Search for the cell housing the specified text and yield its (X, Y) center coordinate. 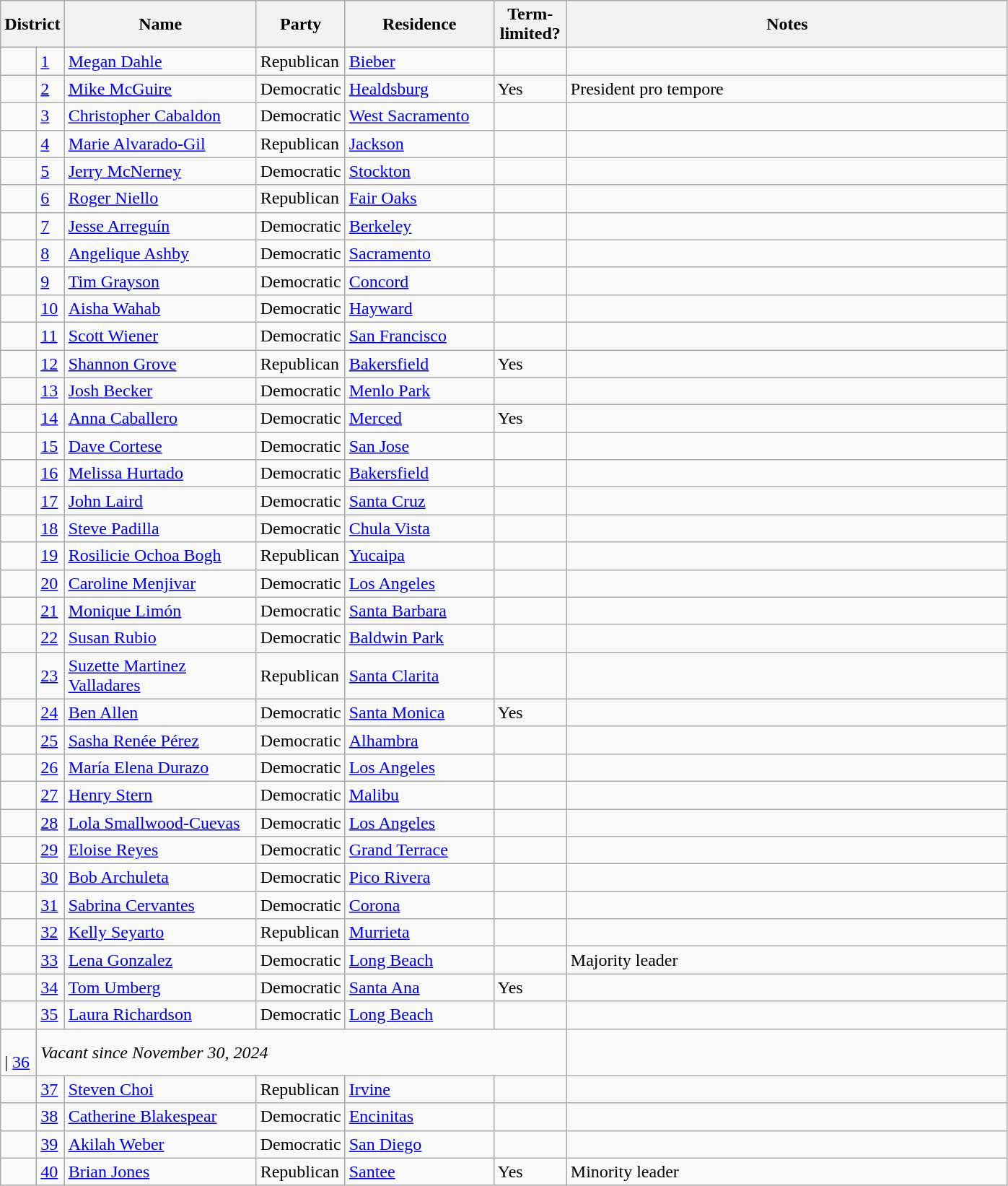
Lola Smallwood-Cuevas (160, 822)
13 (51, 391)
28 (51, 822)
Notes (786, 25)
19 (51, 556)
Healdsburg (419, 89)
Hayward (419, 308)
Bob Archuleta (160, 878)
María Elena Durazo (160, 767)
Concord (419, 281)
Irvine (419, 1089)
Residence (419, 25)
Akilah Weber (160, 1144)
Fair Oaks (419, 199)
3 (51, 116)
Steven Choi (160, 1089)
Santa Monica (419, 712)
Scott Wiener (160, 336)
Shannon Grove (160, 363)
Caroline Menjivar (160, 583)
Megan Dahle (160, 61)
7 (51, 226)
8 (51, 253)
| 36 (19, 1052)
Yucaipa (419, 556)
Eloise Reyes (160, 850)
40 (51, 1172)
Alhambra (419, 740)
Name (160, 25)
Monique Limón (160, 611)
Grand Terrace (419, 850)
Bieber (419, 61)
Laura Richardson (160, 1015)
6 (51, 199)
Term-limited? (530, 25)
Jesse Arreguín (160, 226)
West Sacramento (419, 116)
Josh Becker (160, 391)
38 (51, 1117)
33 (51, 960)
Steve Padilla (160, 528)
Sasha Renée Pérez (160, 740)
Lena Gonzalez (160, 960)
9 (51, 281)
Santee (419, 1172)
Jackson (419, 144)
25 (51, 740)
14 (51, 419)
12 (51, 363)
Murrieta (419, 933)
Tim Grayson (160, 281)
San Jose (419, 446)
Tom Umberg (160, 987)
Baldwin Park (419, 638)
President pro tempore (786, 89)
34 (51, 987)
Kelly Seyarto (160, 933)
Jerry McNerney (160, 171)
San Francisco (419, 336)
Santa Clarita (419, 676)
29 (51, 850)
Rosilicie Ochoa Bogh (160, 556)
35 (51, 1015)
Susan Rubio (160, 638)
Roger Niello (160, 199)
18 (51, 528)
District (32, 25)
Sacramento (419, 253)
Angelique Ashby (160, 253)
Vacant since November 30, 2024 (302, 1052)
16 (51, 474)
4 (51, 144)
Marie Alvarado-Gil (160, 144)
Suzette Martinez Valladares (160, 676)
John Laird (160, 501)
Encinitas (419, 1117)
Santa Cruz (419, 501)
Party (300, 25)
39 (51, 1144)
30 (51, 878)
23 (51, 676)
Corona (419, 905)
22 (51, 638)
27 (51, 795)
24 (51, 712)
5 (51, 171)
15 (51, 446)
San Diego (419, 1144)
Malibu (419, 795)
37 (51, 1089)
Santa Ana (419, 987)
Santa Barbara (419, 611)
Chula Vista (419, 528)
Pico Rivera (419, 878)
Berkeley (419, 226)
Ben Allen (160, 712)
Brian Jones (160, 1172)
Majority leader (786, 960)
Melissa Hurtado (160, 474)
Minority leader (786, 1172)
11 (51, 336)
1 (51, 61)
Menlo Park (419, 391)
26 (51, 767)
Sabrina Cervantes (160, 905)
Anna Caballero (160, 419)
Christopher Cabaldon (160, 116)
21 (51, 611)
Stockton (419, 171)
Aisha Wahab (160, 308)
2 (51, 89)
Merced (419, 419)
31 (51, 905)
Henry Stern (160, 795)
Catherine Blakespear (160, 1117)
20 (51, 583)
Mike McGuire (160, 89)
17 (51, 501)
Dave Cortese (160, 446)
10 (51, 308)
32 (51, 933)
